Return the [x, y] coordinate for the center point of the cell that contains the specified text.  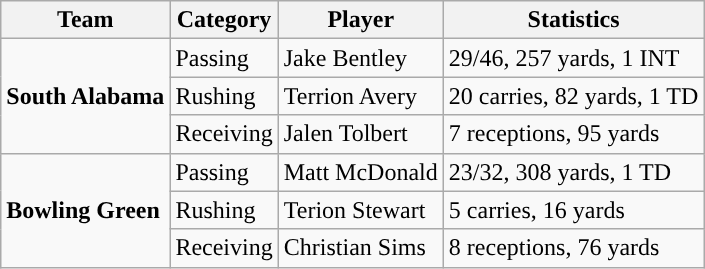
23/32, 308 yards, 1 TD [574, 172]
Jalen Tolbert [360, 134]
Terion Stewart [360, 210]
Matt McDonald [360, 172]
Team [86, 20]
Terrion Avery [360, 96]
Jake Bentley [360, 58]
Player [360, 20]
Statistics [574, 20]
5 carries, 16 yards [574, 210]
20 carries, 82 yards, 1 TD [574, 96]
South Alabama [86, 96]
Bowling Green [86, 210]
29/46, 257 yards, 1 INT [574, 58]
7 receptions, 95 yards [574, 134]
Christian Sims [360, 248]
8 receptions, 76 yards [574, 248]
Category [224, 20]
